Detect which cell encompasses the target text, then output its [x, y] center coordinate. 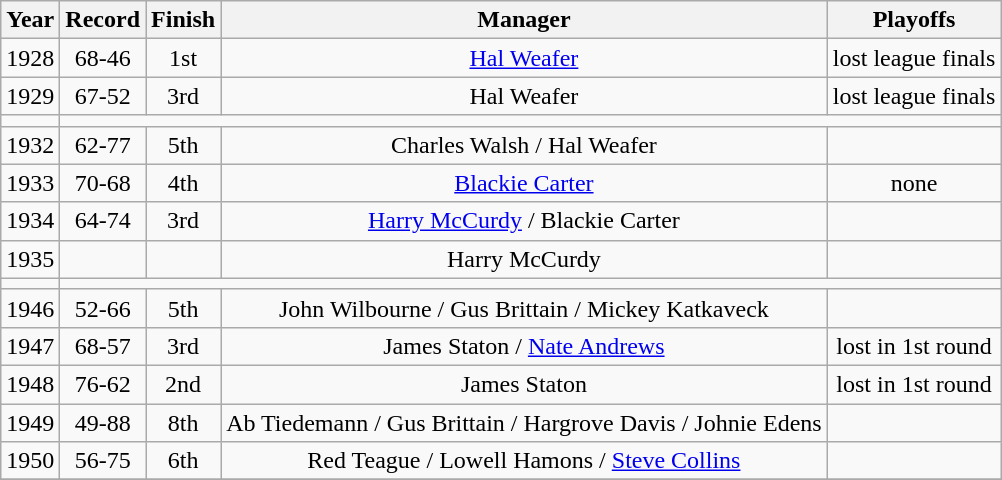
1948 [30, 384]
James Staton / Nate Andrews [524, 346]
62-77 [103, 145]
4th [184, 183]
Finish [184, 20]
Year [30, 20]
Manager [524, 20]
John Wilbourne / Gus Brittain / Mickey Katkaveck [524, 308]
8th [184, 423]
Ab Tiedemann / Gus Brittain / Hargrove Davis / Johnie Edens [524, 423]
2nd [184, 384]
James Staton [524, 384]
1946 [30, 308]
none [914, 183]
49-88 [103, 423]
1934 [30, 221]
1928 [30, 58]
1947 [30, 346]
1932 [30, 145]
1929 [30, 96]
70-68 [103, 183]
68-57 [103, 346]
Blackie Carter [524, 183]
6th [184, 461]
68-46 [103, 58]
76-62 [103, 384]
52-66 [103, 308]
1933 [30, 183]
Record [103, 20]
1935 [30, 259]
56-75 [103, 461]
Playoffs [914, 20]
1st [184, 58]
64-74 [103, 221]
1949 [30, 423]
1950 [30, 461]
Charles Walsh / Hal Weafer [524, 145]
Red Teague / Lowell Hamons / Steve Collins [524, 461]
67-52 [103, 96]
Harry McCurdy / Blackie Carter [524, 221]
Harry McCurdy [524, 259]
